For the text-containing cell, return its midpoint in (x, y) coordinate format. 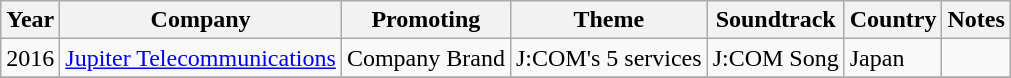
Company Brand (426, 58)
Year (30, 20)
Company (201, 20)
Notes (976, 20)
Soundtrack (776, 20)
J:COM Song (776, 58)
J:COM's 5 services (608, 58)
Country (893, 20)
Theme (608, 20)
2016 (30, 58)
Promoting (426, 20)
Jupiter Telecommunications (201, 58)
Japan (893, 58)
